Search for the cell housing the specified text and yield its [X, Y] center coordinate. 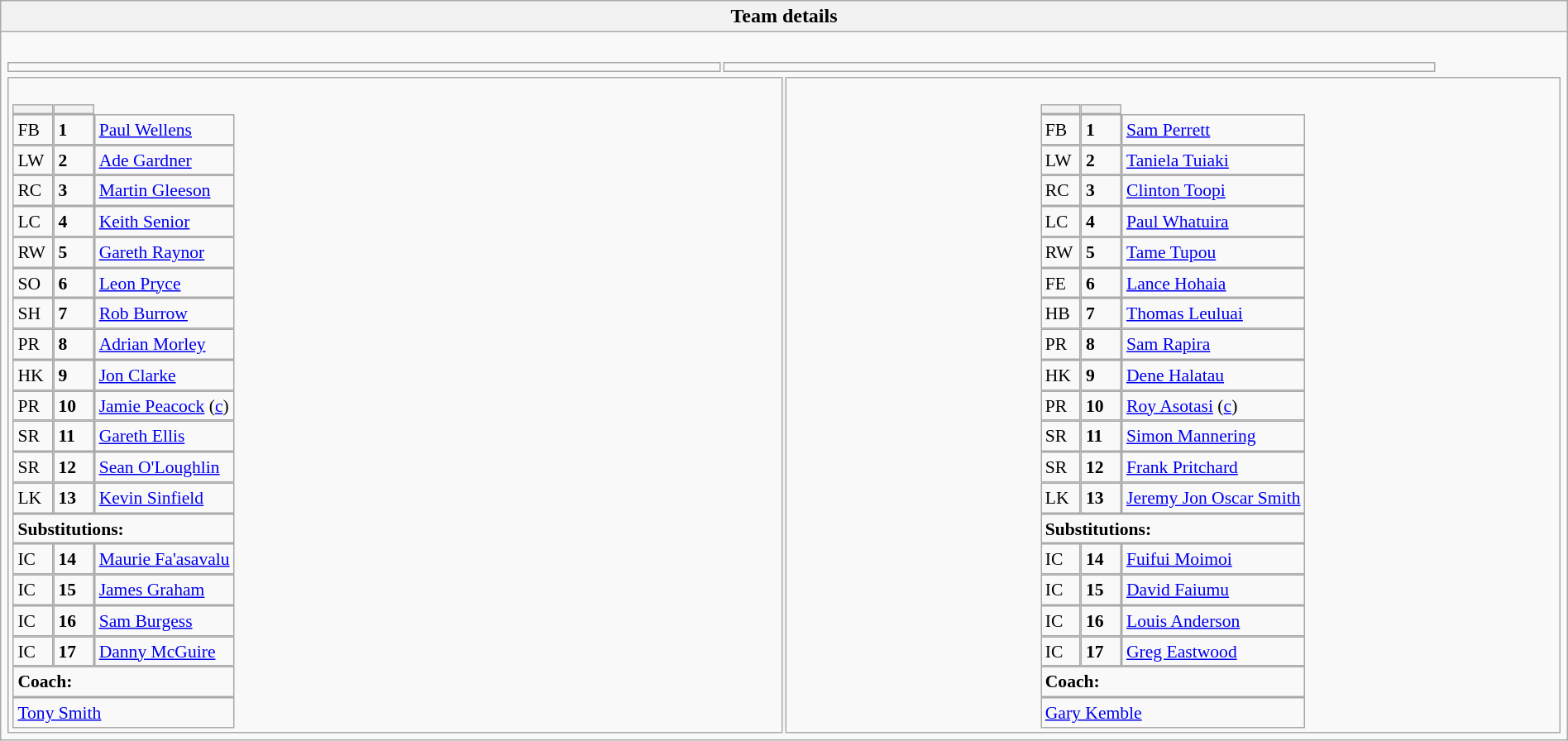
Dene Halatau [1213, 375]
Louis Anderson [1213, 620]
Clinton Toopi [1213, 190]
Paul Whatuira [1213, 222]
Maurie Fa'asavalu [165, 559]
SO [33, 283]
FE [1060, 283]
Gareth Raynor [165, 251]
Greg Eastwood [1213, 652]
Thomas Leuluai [1213, 314]
Lance Hohaia [1213, 283]
Gary Kemble [1173, 713]
Gareth Ellis [165, 437]
Tony Smith [124, 713]
David Faiumu [1213, 590]
Jeremy Jon Oscar Smith [1213, 498]
Danny McGuire [165, 652]
Kevin Sinfield [165, 498]
Rob Burrow [165, 314]
HB [1060, 314]
Roy Asotasi (c) [1213, 405]
Ade Gardner [165, 160]
Adrian Morley [165, 344]
Team details [784, 17]
Leon Pryce [165, 283]
Sam Perrett [1213, 129]
Jon Clarke [165, 375]
Sean O'Loughlin [165, 466]
SH [33, 314]
Frank Pritchard [1213, 466]
James Graham [165, 590]
Sam Burgess [165, 620]
Martin Gleeson [165, 190]
Simon Mannering [1213, 437]
Keith Senior [165, 222]
Paul Wellens [165, 129]
Jamie Peacock (c) [165, 405]
Taniela Tuiaki [1213, 160]
Fuifui Moimoi [1213, 559]
Tame Tupou [1213, 251]
Sam Rapira [1213, 344]
